Detect which cell encompasses the target text, then output its (x, y) center coordinate. 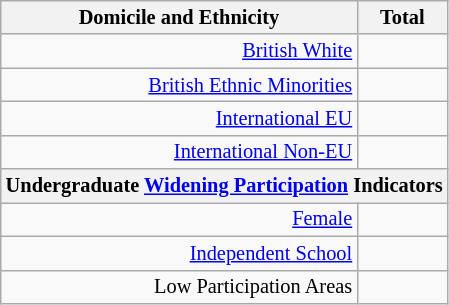
International EU (179, 118)
Domicile and Ethnicity (179, 17)
Undergraduate Widening Participation Indicators (224, 186)
British White (179, 51)
Total (402, 17)
Independent School (179, 253)
International Non-EU (179, 152)
Low Participation Areas (179, 287)
British Ethnic Minorities (179, 85)
Female (179, 219)
